Extract the [x, y] coordinate from the center of the cell holding the provided text.  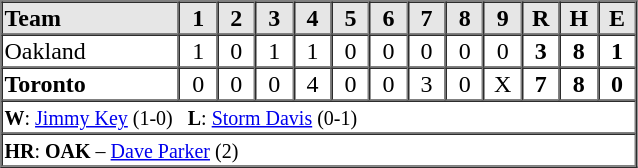
H [579, 18]
E [617, 18]
R [541, 18]
X [503, 84]
Toronto [91, 84]
Team [91, 18]
Oakland [91, 50]
9 [503, 18]
W: Jimmy Key (1-0) L: Storm Davis (0-1) [319, 116]
2 [236, 18]
HR: OAK – Dave Parker (2) [319, 150]
5 [350, 18]
6 [388, 18]
